Identify which cell holds the provided text, then report its (X, Y) central coordinate. 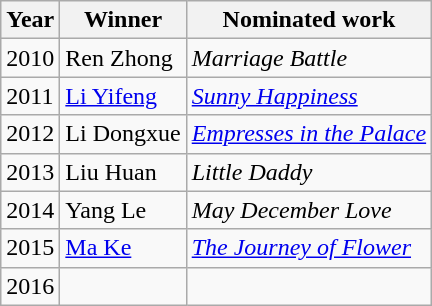
2015 (30, 248)
Ma Ke (123, 248)
2010 (30, 58)
Marriage Battle (308, 58)
2013 (30, 172)
Yang Le (123, 210)
Little Daddy (308, 172)
2014 (30, 210)
Winner (123, 20)
Liu Huan (123, 172)
Sunny Happiness (308, 96)
Li Yifeng (123, 96)
2011 (30, 96)
Empresses in the Palace (308, 134)
The Journey of Flower (308, 248)
2012 (30, 134)
2016 (30, 286)
Ren Zhong (123, 58)
Year (30, 20)
Nominated work (308, 20)
Li Dongxue (123, 134)
May December Love (308, 210)
